Capture the cell that displays the provided text and extract its [x, y] central coordinate. 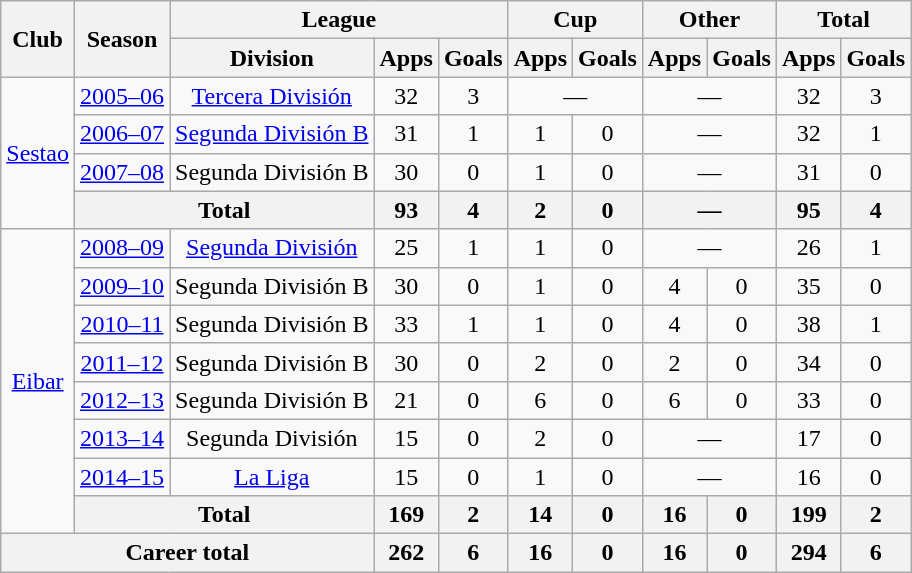
2014–15 [122, 477]
95 [808, 210]
14 [540, 515]
Sestao [38, 153]
Season [122, 39]
2012–13 [122, 400]
Eibar [38, 381]
Division [272, 58]
25 [406, 248]
262 [406, 553]
169 [406, 515]
Club [38, 39]
2005–06 [122, 96]
Other [709, 20]
Cup [575, 20]
Career total [188, 553]
21 [406, 400]
38 [808, 324]
2008–09 [122, 248]
2010–11 [122, 324]
League [340, 20]
199 [808, 515]
34 [808, 362]
17 [808, 438]
La Liga [272, 477]
2006–07 [122, 134]
2011–12 [122, 362]
Tercera División [272, 96]
294 [808, 553]
93 [406, 210]
26 [808, 248]
35 [808, 286]
2013–14 [122, 438]
2007–08 [122, 172]
2009–10 [122, 286]
